Capture the cell that displays the provided text and extract its (X, Y) central coordinate. 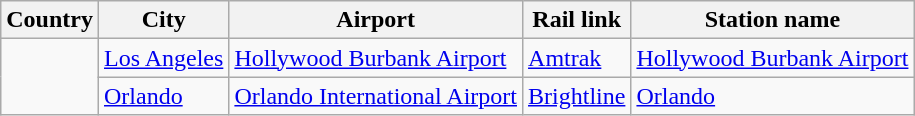
Orlando International Airport (376, 96)
Amtrak (577, 58)
City (163, 20)
Brightline (577, 96)
Los Angeles (163, 58)
Airport (376, 20)
Station name (772, 20)
Country (50, 20)
Rail link (577, 20)
